Find where the given text appears and provide that cell's center as (X, Y) coordinate. 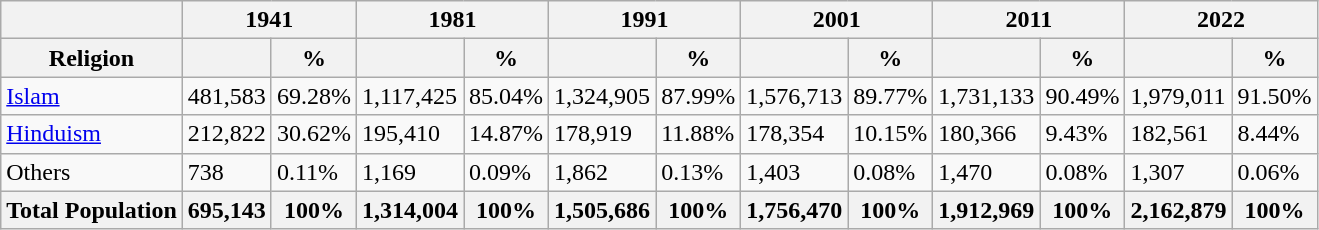
1991 (645, 20)
85.04% (506, 96)
2,162,879 (1178, 210)
Islam (92, 96)
1,505,686 (602, 210)
182,561 (1178, 134)
11.88% (698, 134)
Total Population (92, 210)
481,583 (226, 96)
10.15% (890, 134)
695,143 (226, 210)
0.06% (1274, 172)
1,403 (794, 172)
90.49% (1082, 96)
Others (92, 172)
178,919 (602, 134)
69.28% (314, 96)
178,354 (794, 134)
1,324,905 (602, 96)
1,912,969 (986, 210)
2022 (1221, 20)
738 (226, 172)
2011 (1029, 20)
1,731,133 (986, 96)
180,366 (986, 134)
Hinduism (92, 134)
1,979,011 (1178, 96)
8.44% (1274, 134)
1,862 (602, 172)
0.11% (314, 172)
91.50% (1274, 96)
1941 (269, 20)
195,410 (410, 134)
1,169 (410, 172)
1,756,470 (794, 210)
Religion (92, 58)
0.09% (506, 172)
30.62% (314, 134)
89.77% (890, 96)
1,576,713 (794, 96)
212,822 (226, 134)
1,470 (986, 172)
14.87% (506, 134)
1,314,004 (410, 210)
2001 (837, 20)
1981 (452, 20)
1,307 (1178, 172)
9.43% (1082, 134)
1,117,425 (410, 96)
87.99% (698, 96)
0.13% (698, 172)
